For the text-containing cell, return its midpoint in (x, y) coordinate format. 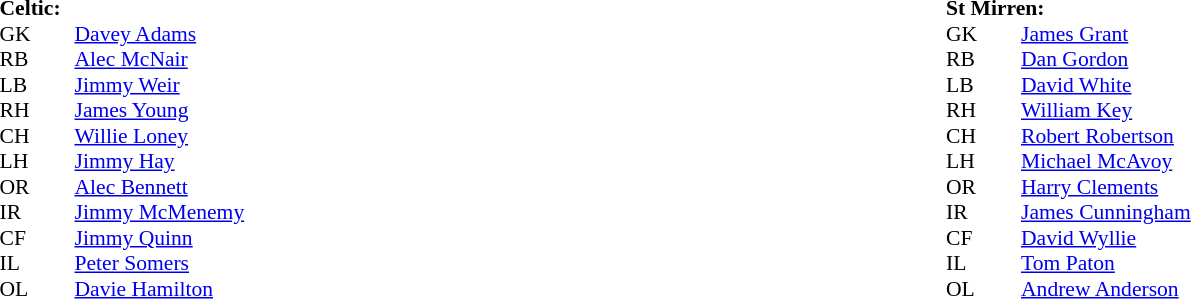
Jimmy Quinn (159, 238)
James Cunningham (1106, 213)
Jimmy McMenemy (159, 213)
Michael McAvoy (1106, 161)
Alec McNair (159, 59)
Robert Robertson (1106, 136)
Dan Gordon (1106, 59)
Tom Paton (1106, 263)
William Key (1106, 111)
Willie Loney (159, 136)
Alec Bennett (159, 187)
Peter Somers (159, 263)
James Young (159, 111)
Davey Adams (159, 34)
David Wyllie (1106, 238)
David White (1106, 85)
Jimmy Hay (159, 161)
Harry Clements (1106, 187)
Jimmy Weir (159, 85)
James Grant (1106, 34)
